Return the [X, Y] coordinate for the center point of the cell that contains the specified text.  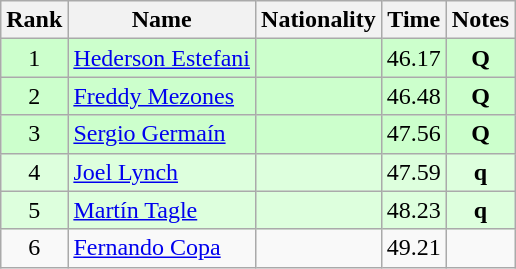
Rank [34, 20]
Joel Lynch [162, 172]
Fernando Copa [162, 248]
47.56 [414, 134]
48.23 [414, 210]
49.21 [414, 248]
6 [34, 248]
1 [34, 58]
2 [34, 96]
Sergio Germaín [162, 134]
3 [34, 134]
Time [414, 20]
Freddy Mezones [162, 96]
Notes [480, 20]
Hederson Estefani [162, 58]
5 [34, 210]
46.17 [414, 58]
Martín Tagle [162, 210]
47.59 [414, 172]
4 [34, 172]
Name [162, 20]
Nationality [319, 20]
46.48 [414, 96]
